Extract the (x, y) coordinate from the center of the cell holding the provided text.  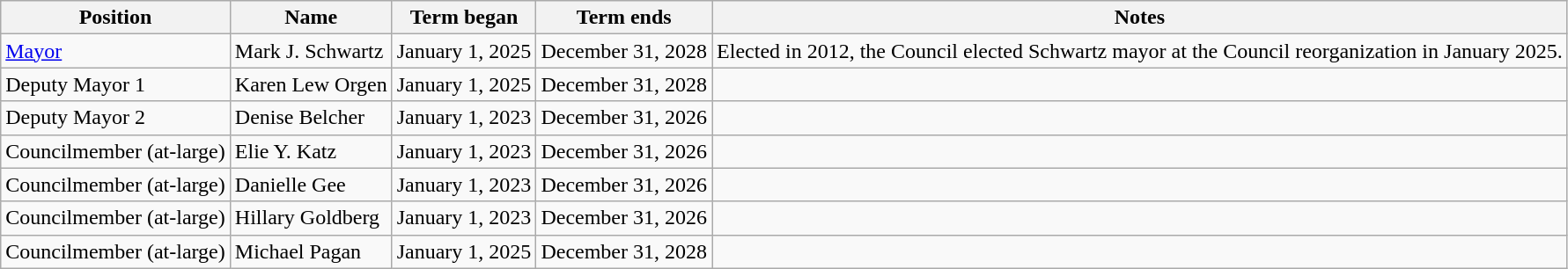
Elected in 2012, the Council elected Schwartz mayor at the Council reorganization in January 2025. (1140, 51)
Term began (464, 18)
Danielle Gee (311, 185)
Term ends (624, 18)
Denise Belcher (311, 118)
Deputy Mayor 1 (116, 84)
Name (311, 18)
Karen Lew Orgen (311, 84)
Elie Y. Katz (311, 151)
Michael Pagan (311, 251)
Hillary Goldberg (311, 218)
Position (116, 18)
Mark J. Schwartz (311, 51)
Mayor (116, 51)
Deputy Mayor 2 (116, 118)
Notes (1140, 18)
